Return the [X, Y] coordinate for the center point of the cell that contains the specified text.  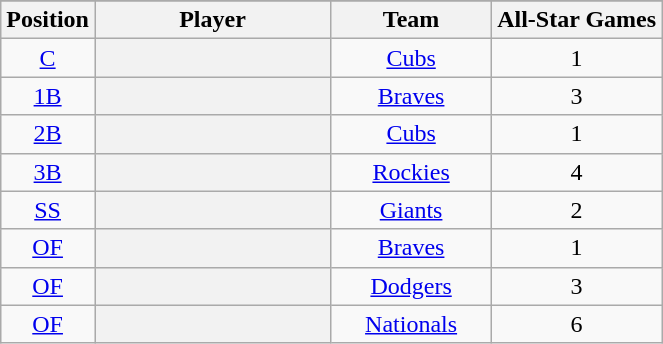
All-Star Games [577, 20]
C [48, 58]
2 [577, 210]
4 [577, 172]
Team [412, 20]
3B [48, 172]
Nationals [412, 324]
SS [48, 210]
Dodgers [412, 286]
Giants [412, 210]
6 [577, 324]
1B [48, 96]
Position [48, 20]
Player [212, 20]
Rockies [412, 172]
2B [48, 134]
